Return [X, Y] of the center of cell containing provided text 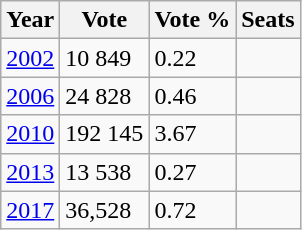
2010 [30, 134]
13 538 [104, 172]
36,528 [104, 210]
2002 [30, 58]
2013 [30, 172]
24 828 [104, 96]
192 145 [104, 134]
0.22 [192, 58]
Vote [104, 20]
2017 [30, 210]
0.46 [192, 96]
10 849 [104, 58]
Vote % [192, 20]
Seats [268, 20]
0.27 [192, 172]
Year [30, 20]
0.72 [192, 210]
3.67 [192, 134]
2006 [30, 96]
